Return the (X, Y) coordinate for the center point of the cell that contains the specified text.  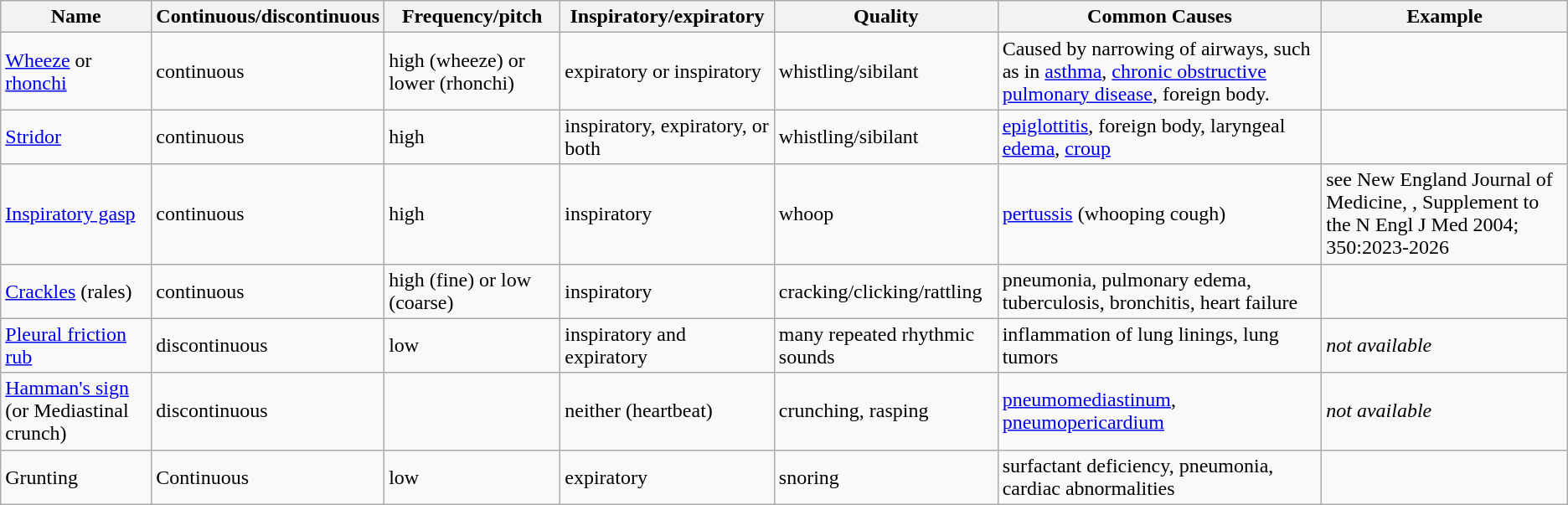
expiratory (668, 477)
expiratory or inspiratory (668, 71)
Name (76, 17)
Stridor (76, 137)
surfactant deficiency, pneumonia, cardiac abnormalities (1159, 477)
snoring (886, 477)
inflammation of lung linings, lung tumors (1159, 345)
high (fine) or low (coarse) (472, 291)
Quality (886, 17)
pneumomediastinum, pneumopericardium (1159, 411)
Continuous (268, 477)
pertussis (whooping cough) (1159, 214)
Example (1445, 17)
neither (heartbeat) (668, 411)
inspiratory and expiratory (668, 345)
cracking/clicking/rattling (886, 291)
whoop (886, 214)
Inspiratory/expiratory (668, 17)
many repeated rhythmic sounds (886, 345)
see New England Journal of Medicine, , Supplement to the N Engl J Med 2004; 350:2023-2026 (1445, 214)
Hamman's sign (or Mediastinal crunch) (76, 411)
Inspiratory gasp (76, 214)
Pleural friction rub (76, 345)
pneumonia, pulmonary edema, tuberculosis, bronchitis, heart failure (1159, 291)
Common Causes (1159, 17)
Caused by narrowing of airways, such as in asthma, chronic obstructive pulmonary disease, foreign body. (1159, 71)
Crackles (rales) (76, 291)
Frequency/pitch (472, 17)
Grunting (76, 477)
epiglottitis, foreign body, laryngeal edema, croup (1159, 137)
inspiratory, expiratory, or both (668, 137)
high (wheeze) or lower (rhonchi) (472, 71)
Wheeze or rhonchi (76, 71)
Continuous/discontinuous (268, 17)
crunching, rasping (886, 411)
